Return the (X, Y) coordinate for the center point of the cell that contains the specified text.  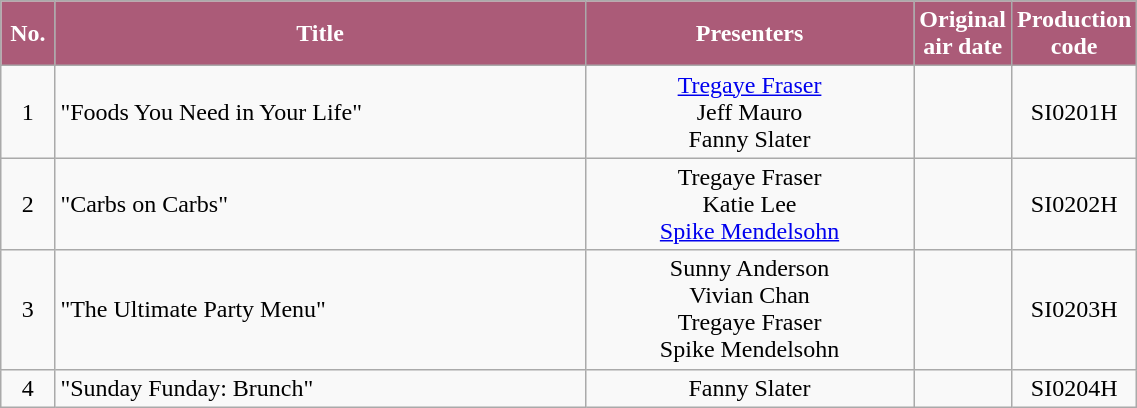
Fanny Slater (750, 388)
Sunny AndersonVivian ChanTregaye FraserSpike Mendelsohn (750, 310)
"Sunday Funday: Brunch" (320, 388)
"Carbs on Carbs" (320, 204)
SI0203H (1074, 310)
"The Ultimate Party Menu" (320, 310)
2 (28, 204)
"Foods You Need in Your Life" (320, 112)
No. (28, 34)
Presenters (750, 34)
3 (28, 310)
SI0202H (1074, 204)
Tregaye FraserJeff MauroFanny Slater (750, 112)
4 (28, 388)
SI0201H (1074, 112)
1 (28, 112)
Productioncode (1074, 34)
Originalair date (963, 34)
Tregaye FraserKatie LeeSpike Mendelsohn (750, 204)
SI0204H (1074, 388)
Title (320, 34)
